From the cell containing the given text, extract its center point as (X, Y) coordinate. 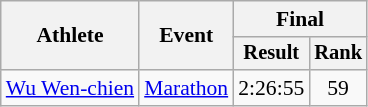
Final (300, 19)
2:26:55 (271, 88)
Athlete (70, 36)
Wu Wen-chien (70, 88)
59 (338, 88)
Result (271, 54)
Event (186, 36)
Marathon (186, 88)
Rank (338, 54)
